Detect which cell encompasses the target text, then output its (X, Y) center coordinate. 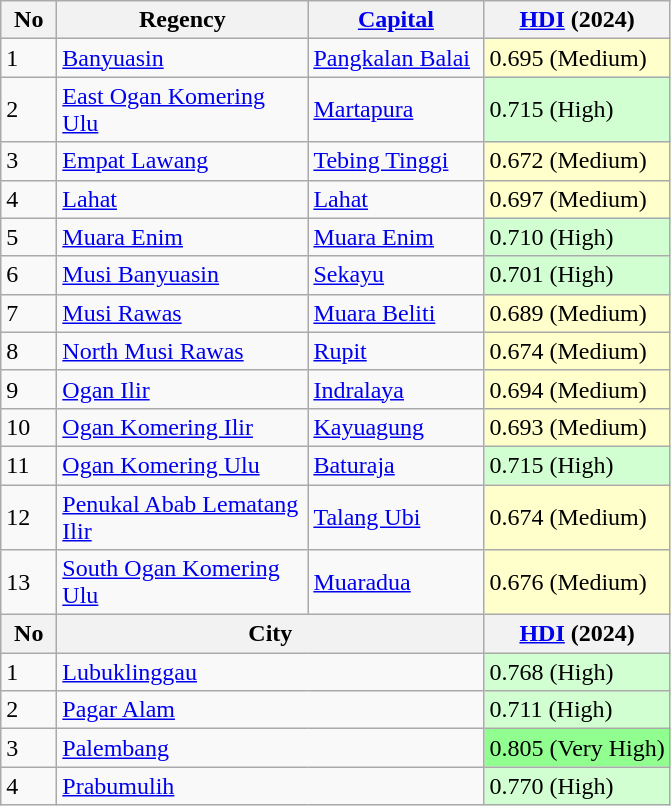
Palembang (270, 748)
13 (29, 582)
Pangkalan Balai (396, 58)
Pagar Alam (270, 710)
East Ogan Komering Ulu (182, 110)
0.697 (Medium) (577, 199)
0.676 (Medium) (577, 582)
8 (29, 351)
Penukal Abab Lematang Ilir (182, 516)
7 (29, 313)
Baturaja (396, 465)
Empat Lawang (182, 161)
Talang Ubi (396, 516)
6 (29, 275)
Banyuasin (182, 58)
Muaradua (396, 582)
Capital (396, 20)
0.805 (Very High) (577, 748)
Ogan Komering Ulu (182, 465)
12 (29, 516)
10 (29, 427)
9 (29, 389)
0.770 (High) (577, 786)
Muara Beliti (396, 313)
0.701 (High) (577, 275)
0.695 (Medium) (577, 58)
Sekayu (396, 275)
Lubuklinggau (270, 672)
0.711 (High) (577, 710)
0.693 (Medium) (577, 427)
11 (29, 465)
Ogan Ilir (182, 389)
City (270, 634)
Indralaya (396, 389)
North Musi Rawas (182, 351)
Rupit (396, 351)
0.689 (Medium) (577, 313)
5 (29, 237)
Tebing Tinggi (396, 161)
Musi Banyuasin (182, 275)
Martapura (396, 110)
Prabumulih (270, 786)
Ogan Komering Ilir (182, 427)
0.672 (Medium) (577, 161)
South Ogan Komering Ulu (182, 582)
Musi Rawas (182, 313)
0.710 (High) (577, 237)
Kayuagung (396, 427)
Regency (182, 20)
0.694 (Medium) (577, 389)
0.768 (High) (577, 672)
